Capture the cell that displays the provided text and extract its [x, y] central coordinate. 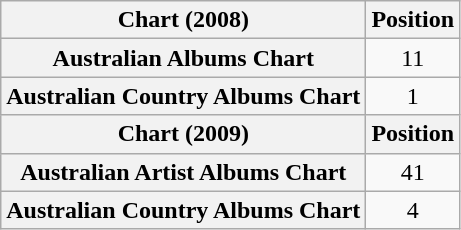
Australian Artist Albums Chart [184, 172]
Chart (2008) [184, 20]
Chart (2009) [184, 134]
1 [413, 96]
41 [413, 172]
11 [413, 58]
4 [413, 210]
Australian Albums Chart [184, 58]
